Provide the [x, y] coordinate of the cell's center where the given text is located.  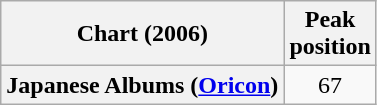
Chart (2006) [142, 34]
67 [330, 85]
Peakposition [330, 34]
Japanese Albums (Oricon) [142, 85]
